Identify which cell holds the provided text, then report its [x, y] central coordinate. 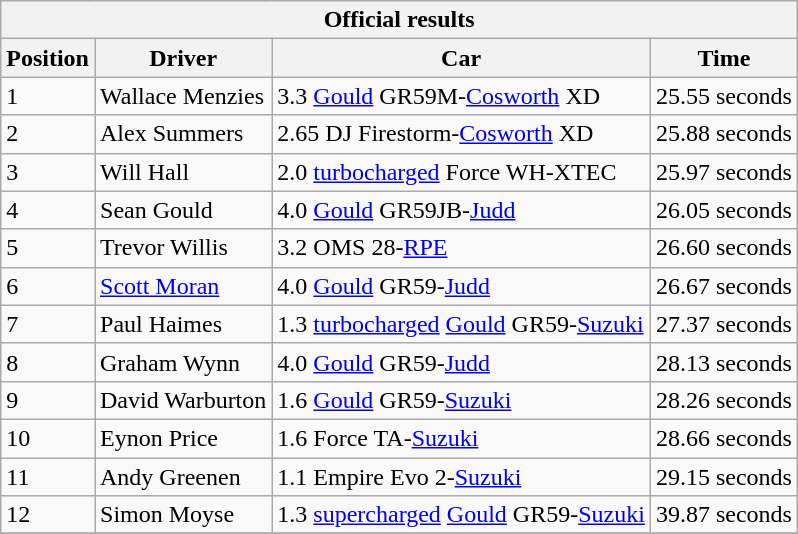
25.88 seconds [724, 134]
Trevor Willis [182, 248]
Time [724, 58]
Simon Moyse [182, 515]
27.37 seconds [724, 324]
Eynon Price [182, 438]
Scott Moran [182, 286]
28.26 seconds [724, 400]
11 [48, 477]
Andy Greenen [182, 477]
Graham Wynn [182, 362]
25.55 seconds [724, 96]
1.1 Empire Evo 2-Suzuki [462, 477]
Will Hall [182, 172]
4 [48, 210]
Driver [182, 58]
1 [48, 96]
12 [48, 515]
Sean Gould [182, 210]
29.15 seconds [724, 477]
39.87 seconds [724, 515]
David Warburton [182, 400]
25.97 seconds [724, 172]
4.0 Gould GR59JB-Judd [462, 210]
28.66 seconds [724, 438]
Wallace Menzies [182, 96]
26.67 seconds [724, 286]
9 [48, 400]
1.3 turbocharged Gould GR59-Suzuki [462, 324]
Paul Haimes [182, 324]
26.05 seconds [724, 210]
Car [462, 58]
1.3 supercharged Gould GR59-Suzuki [462, 515]
Official results [400, 20]
26.60 seconds [724, 248]
28.13 seconds [724, 362]
7 [48, 324]
Position [48, 58]
5 [48, 248]
6 [48, 286]
1.6 Gould GR59-Suzuki [462, 400]
1.6 Force TA-Suzuki [462, 438]
10 [48, 438]
3.2 OMS 28-RPE [462, 248]
3.3 Gould GR59M-Cosworth XD [462, 96]
2.0 turbocharged Force WH-XTEC [462, 172]
Alex Summers [182, 134]
3 [48, 172]
8 [48, 362]
2.65 DJ Firestorm-Cosworth XD [462, 134]
2 [48, 134]
